Return [X, Y] of the center of cell containing provided text 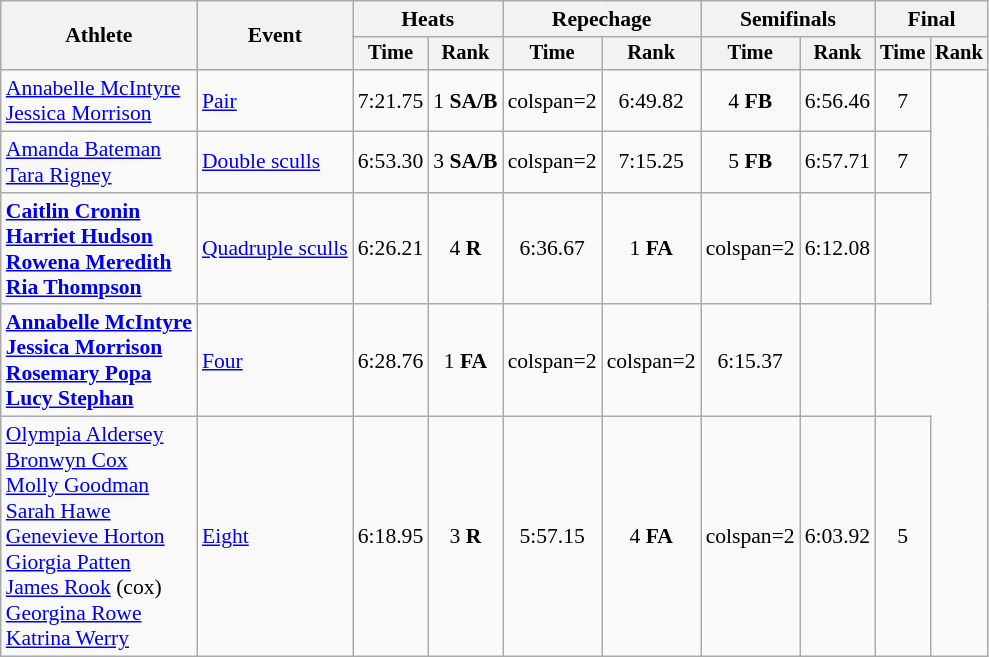
Caitlin CroninHarriet HudsonRowena MeredithRia Thompson [99, 249]
Quadruple sculls [275, 249]
Athlete [99, 36]
Annabelle McIntyreJessica Morrison [99, 100]
Semifinals [788, 19]
Final [931, 19]
6:28.76 [390, 361]
Repechage [602, 19]
3 SA/B [465, 162]
6:56.46 [838, 100]
5:57.15 [552, 537]
4 R [465, 249]
4 FB [750, 100]
Annabelle McIntyreJessica MorrisonRosemary PopaLucy Stephan [99, 361]
Double sculls [275, 162]
7:21.75 [390, 100]
Amanda BatemanTara Rigney [99, 162]
Eight [275, 537]
Four [275, 361]
6:12.08 [838, 249]
6:18.95 [390, 537]
Heats [428, 19]
3 R [465, 537]
6:03.92 [838, 537]
6:26.21 [390, 249]
4 FA [652, 537]
6:53.30 [390, 162]
7:15.25 [652, 162]
6:36.67 [552, 249]
5 [902, 537]
Olympia AlderseyBronwyn CoxMolly GoodmanSarah HaweGenevieve HortonGiorgia PattenJames Rook (cox)Georgina RoweKatrina Werry [99, 537]
1 SA/B [465, 100]
Pair [275, 100]
5 FB [750, 162]
6:49.82 [652, 100]
6:57.71 [838, 162]
6:15.37 [750, 361]
Event [275, 36]
